Extract the (x, y) coordinate from the center of the cell holding the provided text.  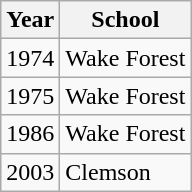
School (126, 20)
1986 (30, 134)
Clemson (126, 172)
2003 (30, 172)
1974 (30, 58)
1975 (30, 96)
Year (30, 20)
